For the text-containing cell, return its midpoint in (X, Y) coordinate format. 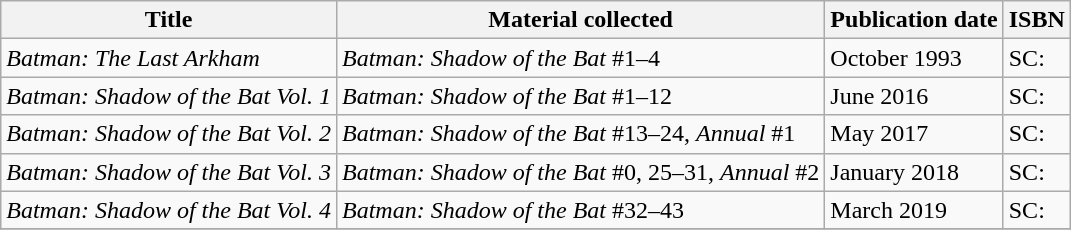
Batman: Shadow of the Bat #1–12 (580, 96)
May 2017 (914, 134)
Batman: Shadow of the Bat Vol. 2 (169, 134)
March 2019 (914, 210)
October 1993 (914, 58)
Batman: Shadow of the Bat #1–4 (580, 58)
Batman: The Last Arkham (169, 58)
Batman: Shadow of the Bat Vol. 4 (169, 210)
Batman: Shadow of the Bat #0, 25–31, Annual #2 (580, 172)
June 2016 (914, 96)
Batman: Shadow of the Bat Vol. 3 (169, 172)
Batman: Shadow of the Bat Vol. 1 (169, 96)
Publication date (914, 20)
January 2018 (914, 172)
Title (169, 20)
Batman: Shadow of the Bat #13–24, Annual #1 (580, 134)
ISBN (1036, 20)
Material collected (580, 20)
Batman: Shadow of the Bat #32–43 (580, 210)
